Capture the cell that displays the provided text and extract its (x, y) central coordinate. 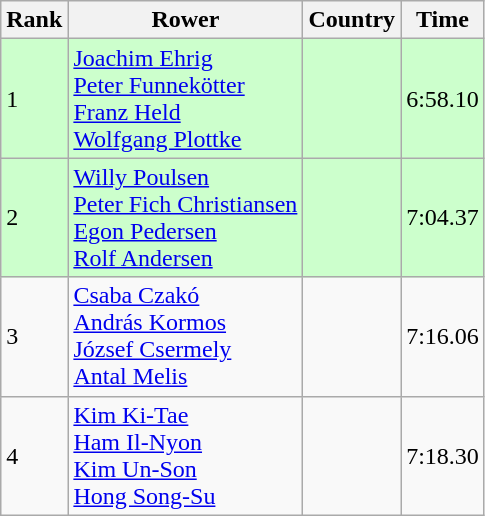
1 (34, 98)
4 (34, 456)
Kim Ki-TaeHam Il-NyonKim Un-SonHong Song-Su (186, 456)
6:58.10 (443, 98)
Country (352, 20)
Willy PoulsenPeter Fich ChristiansenEgon PedersenRolf Andersen (186, 218)
Rank (34, 20)
7:18.30 (443, 456)
Rower (186, 20)
3 (34, 336)
Joachim EhrigPeter FunnekötterFranz HeldWolfgang Plottke (186, 98)
Csaba CzakóAndrás KormosJózsef CsermelyAntal Melis (186, 336)
Time (443, 20)
2 (34, 218)
7:04.37 (443, 218)
7:16.06 (443, 336)
